Identify which cell holds the provided text, then report its [X, Y] central coordinate. 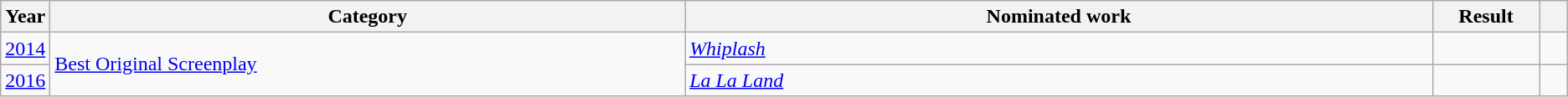
La La Land [1059, 80]
Nominated work [1059, 17]
Result [1486, 17]
Best Original Screenplay [368, 64]
Category [368, 17]
Whiplash [1059, 48]
2016 [25, 80]
2014 [25, 48]
Year [25, 17]
